Identify which cell holds the provided text, then report its (x, y) central coordinate. 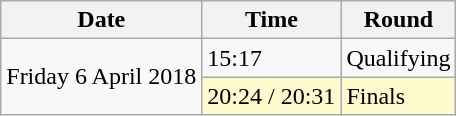
Round (398, 20)
Time (272, 20)
Friday 6 April 2018 (102, 77)
Date (102, 20)
15:17 (272, 58)
Qualifying (398, 58)
20:24 / 20:31 (272, 96)
Finals (398, 96)
